Provide the (x, y) coordinate of the cell's center where the given text is located.  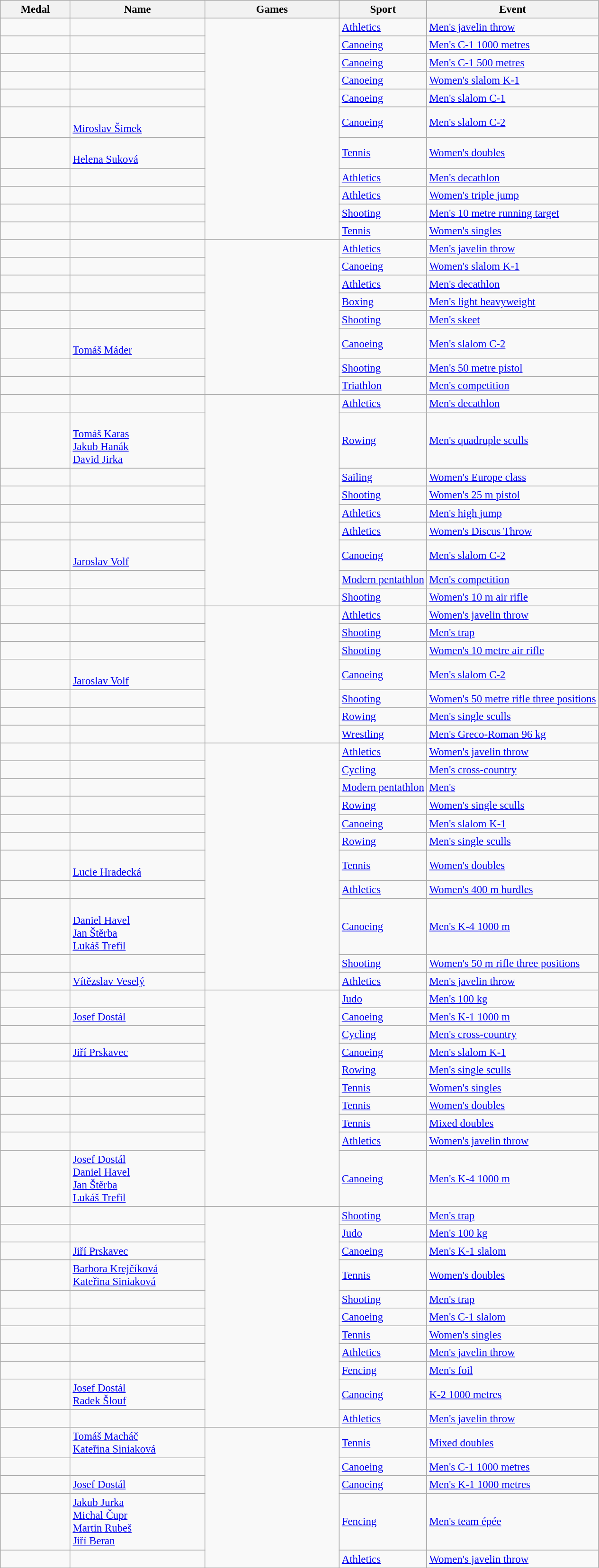
K-2 1000 metres (512, 1394)
Helena Suková (137, 153)
Men's C-1 500 metres (512, 63)
Tomáš Máder (137, 344)
Men's foil (512, 1371)
Men's K-1 1000 m (512, 1017)
Men's (512, 788)
Daniel HavelJan ŠtěrbaLukáš Trefil (137, 927)
Men's K-1 1000 metres (512, 1485)
Women's triple jump (512, 195)
Women's 10 metre air rifle (512, 650)
Men's skeet (512, 319)
Miroslav Šimek (137, 122)
Men's team épée (512, 1522)
Women's 50 metre rifle three positions (512, 699)
Men's K-1 slalom (512, 1251)
Women's Europe class (512, 478)
Wrestling (383, 735)
Women's 50 m rifle three positions (512, 964)
Barbora KrejčíkováKateřina Siniaková (137, 1275)
Men's 50 metre pistol (512, 368)
Tomáš MacháčKateřina Siniaková (137, 1443)
Triathlon (383, 386)
Josef DostálDaniel HavelJan ŠtěrbaLukáš Trefil (137, 1178)
Jakub JurkaMichal ČuprMartin RubešJiří Beran (137, 1522)
Medal (35, 9)
Women's 400 m hurdles (512, 889)
Women's 10 m air rifle (512, 597)
Sport (383, 9)
Games (272, 9)
Men's high jump (512, 513)
Men's slalom C-1 (512, 98)
Josef DostálRadek Šlouf (137, 1394)
Men's C-1 slalom (512, 1317)
Women's Discus Throw (512, 531)
Sailing (383, 478)
Boxing (383, 302)
Men's light heavyweight (512, 302)
Lucie Hradecká (137, 865)
Men's 10 metre running target (512, 213)
Name (137, 9)
Event (512, 9)
Vítězslav Veselý (137, 981)
Women's single sculls (512, 806)
Men's quadruple sculls (512, 440)
Men's Greco-Roman 96 kg (512, 735)
Tomáš KarasJakub HanákDavid Jirka (137, 440)
Women's 25 m pistol (512, 496)
